Scan for the cell matching the given text and deliver its (X, Y) coordinate at center. 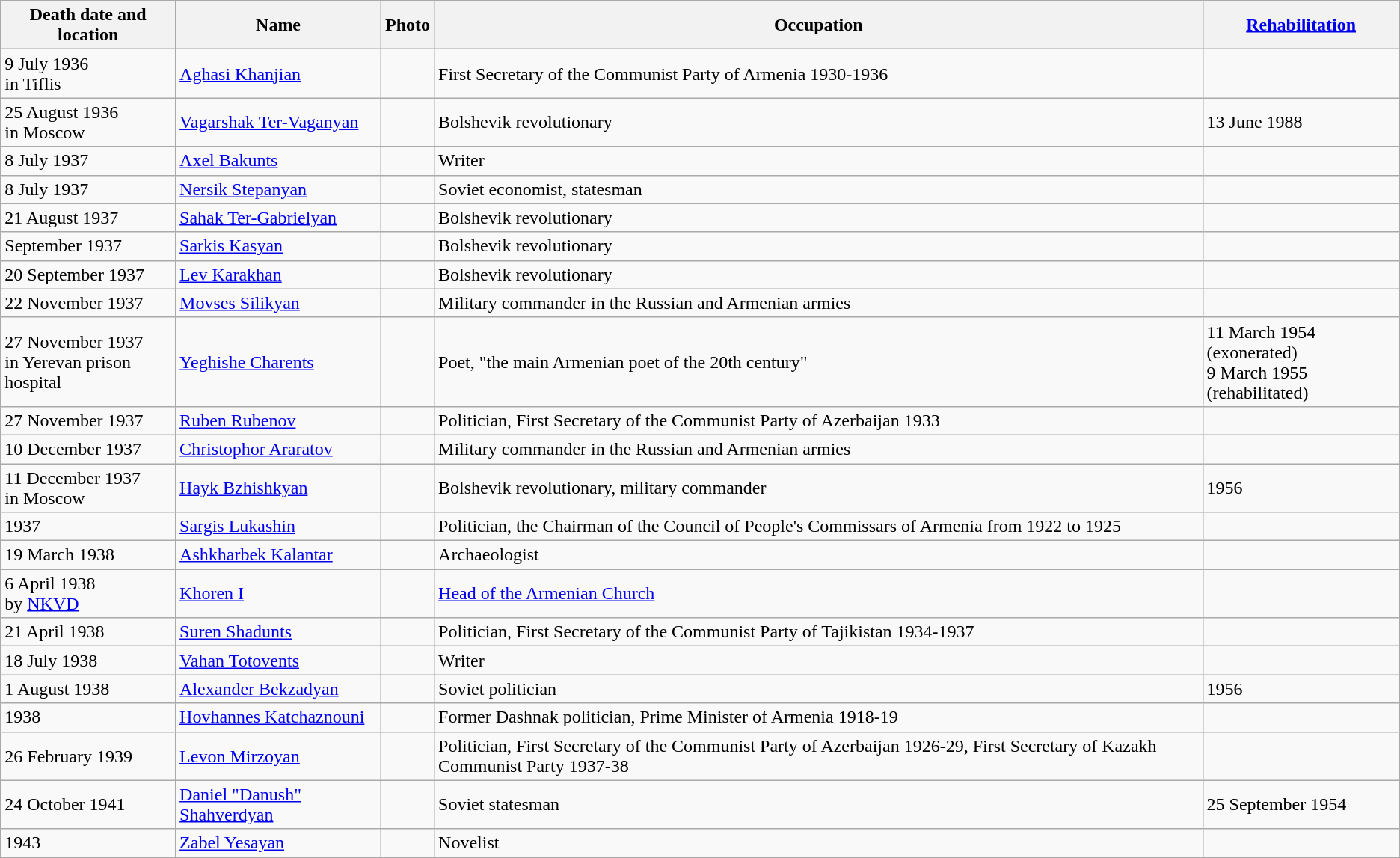
Bolshevik revolutionary, military commander (818, 488)
25 September 1954 (1301, 805)
9 July 1936in Tiflis (88, 73)
Suren Shadunts (278, 632)
22 November 1937 (88, 303)
September 1937 (88, 246)
20 September 1937 (88, 275)
6 April 1938by NKVD (88, 594)
Politician, First Secretary of the Communist Party of Tajikistan 1934-1937 (818, 632)
Death date and location (88, 25)
Soviet politician (818, 689)
Soviet statesman (818, 805)
Vagarshak Ter-Vaganyan (278, 123)
1943 (88, 843)
Christophor Araratov (278, 449)
Alexander Bekzadyan (278, 689)
Vahan Totovents (278, 661)
21 August 1937 (88, 218)
Zabel Yesayan (278, 843)
Axel Bakunts (278, 161)
Movses Silikyan (278, 303)
Politician, First Secretary of the Communist Party of Azerbaijan 1926-29, First Secretary of Kazakh Communist Party 1937-38 (818, 756)
Ruben Rubenov (278, 420)
Yeghishe Charents (278, 362)
Ashkharbek Kalantar (278, 555)
Archaeologist (818, 555)
27 November 1937 (88, 420)
Photo (408, 25)
Sargis Lukashin (278, 527)
Rehabilitation (1301, 25)
Soviet economist, statesman (818, 189)
First Secretary of the Communist Party of Armenia 1930-1936 (818, 73)
Levon Mirzoyan (278, 756)
19 March 1938 (88, 555)
25 August 1936in Moscow (88, 123)
1938 (88, 717)
Lev Karakhan (278, 275)
Former Dashnak politician, Prime Minister of Armenia 1918-19 (818, 717)
1937 (88, 527)
Daniel "Danush" Shahverdyan (278, 805)
18 July 1938 (88, 661)
Hovhannes Katchaznouni (278, 717)
Hayk Bzhishkyan (278, 488)
Khoren I (278, 594)
Sarkis Kasyan (278, 246)
27 November 1937in Yerevan prison hospital (88, 362)
26 February 1939 (88, 756)
Sahak Ter-Gabrielyan (278, 218)
Nersik Stepanyan (278, 189)
Occupation (818, 25)
21 April 1938 (88, 632)
Politician, the Chairman of the Council of People's Commissars of Armenia from 1922 to 1925 (818, 527)
Politician, First Secretary of the Communist Party of Azerbaijan 1933 (818, 420)
Poet, "the main Armenian poet of the 20th century" (818, 362)
Aghasi Khanjian (278, 73)
1 August 1938 (88, 689)
Novelist (818, 843)
Name (278, 25)
11 December 1937in Moscow (88, 488)
Head of the Armenian Church (818, 594)
11 March 1954 (exonerated)9 March 1955 (rehabilitated) (1301, 362)
10 December 1937 (88, 449)
13 June 1988 (1301, 123)
24 October 1941 (88, 805)
